Scan for the cell matching the given text and deliver its [X, Y] coordinate at center. 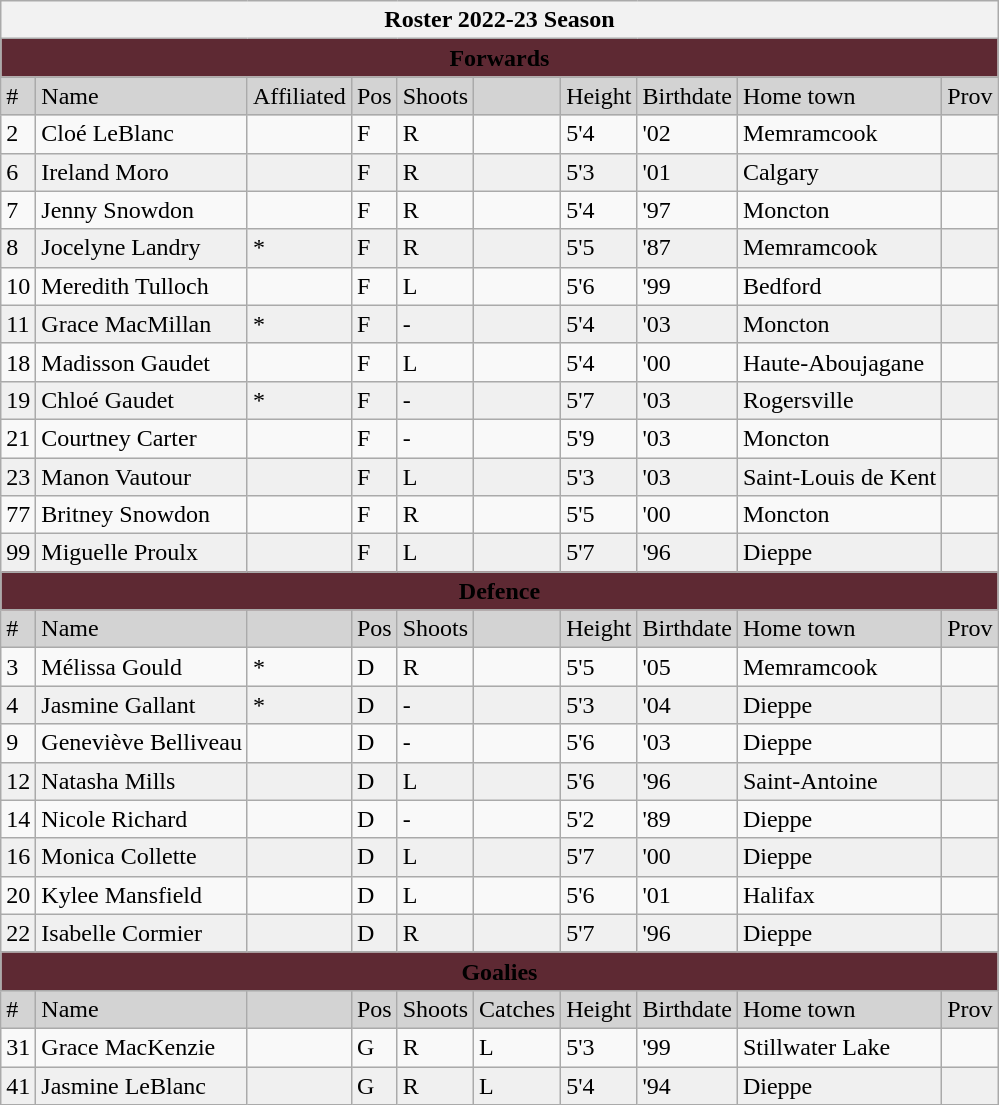
Jocelyne Landry [142, 248]
14 [18, 819]
Mélissa Gould [142, 667]
Jasmine Gallant [142, 705]
9 [18, 743]
Nicole Richard [142, 819]
2 [18, 134]
Geneviève Belliveau [142, 743]
Jasmine LeBlanc [142, 1085]
41 [18, 1085]
18 [18, 362]
Goalies [500, 971]
Calgary [839, 172]
31 [18, 1047]
'87 [687, 248]
11 [18, 324]
6 [18, 172]
Kylee Mansfield [142, 895]
21 [18, 438]
Isabelle Cormier [142, 933]
Stillwater Lake [839, 1047]
Grace MacMillan [142, 324]
8 [18, 248]
Grace MacKenzie [142, 1047]
Saint-Antoine [839, 781]
22 [18, 933]
Affiliated [299, 96]
Courtney Carter [142, 438]
Saint-Louis de Kent [839, 477]
'05 [687, 667]
Haute-Aboujagane [839, 362]
Ireland Moro [142, 172]
Miguelle Proulx [142, 553]
Chloé Gaudet [142, 400]
19 [18, 400]
12 [18, 781]
Roster 2022-23 Season [500, 20]
Madisson Gaudet [142, 362]
Rogersville [839, 400]
Catches [518, 1009]
Defence [500, 591]
Bedford [839, 286]
4 [18, 705]
'97 [687, 210]
7 [18, 210]
Meredith Tulloch [142, 286]
99 [18, 553]
Britney Snowdon [142, 515]
Jenny Snowdon [142, 210]
Natasha Mills [142, 781]
3 [18, 667]
23 [18, 477]
5'9 [599, 438]
Manon Vautour [142, 477]
20 [18, 895]
'94 [687, 1085]
16 [18, 857]
10 [18, 286]
Halifax [839, 895]
'04 [687, 705]
Cloé LeBlanc [142, 134]
'02 [687, 134]
'89 [687, 819]
Monica Collette [142, 857]
5'2 [599, 819]
Forwards [500, 58]
77 [18, 515]
